Return the (X, Y) coordinate for the center point of the cell that contains the specified text.  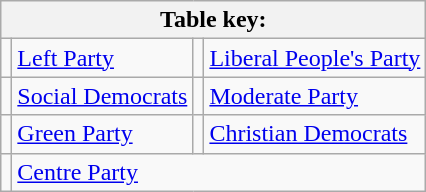
Social Democrats (102, 96)
Moderate Party (315, 96)
Green Party (102, 134)
Centre Party (219, 172)
Table key: (214, 20)
Christian Democrats (315, 134)
Liberal People's Party (315, 58)
Left Party (102, 58)
